Detect which cell encompasses the target text, then output its (x, y) center coordinate. 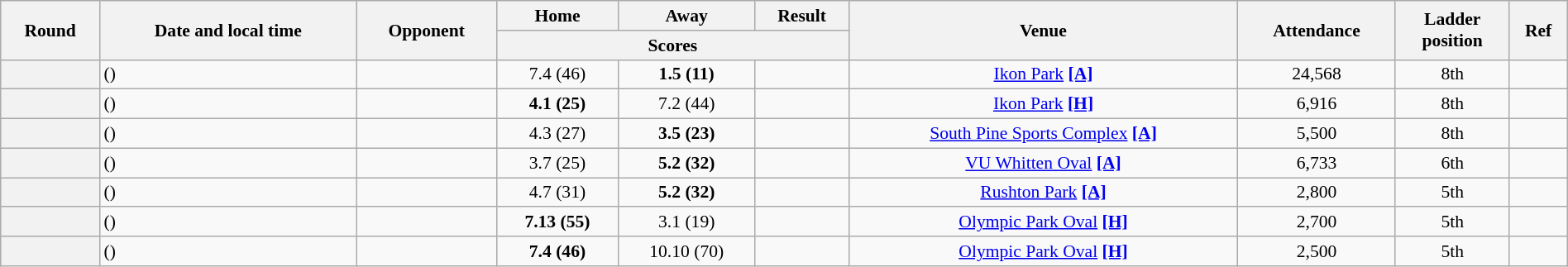
6th (1452, 163)
1.5 (11) (686, 74)
South Pine Sports Complex [A] (1043, 134)
3.1 (19) (686, 222)
Result (802, 16)
6,733 (1317, 163)
4.3 (27) (557, 134)
VU Whitten Oval [A] (1043, 163)
2,500 (1317, 251)
6,916 (1317, 104)
3.7 (25) (557, 163)
3.5 (23) (686, 134)
24,568 (1317, 74)
5,500 (1317, 134)
Opponent (427, 30)
4.1 (25) (557, 104)
Scores (672, 45)
Ikon Park [A] (1043, 74)
2,800 (1317, 193)
Home (557, 16)
2,700 (1317, 222)
7.13 (55) (557, 222)
Ref (1538, 30)
Rushton Park [A] (1043, 193)
Round (50, 30)
Venue (1043, 30)
10.10 (70) (686, 251)
Date and local time (228, 30)
Ladderposition (1452, 30)
Attendance (1317, 30)
Ikon Park [H] (1043, 104)
4.7 (31) (557, 193)
7.2 (44) (686, 104)
Away (686, 16)
